Extract the [X, Y] coordinate from the center of the cell holding the provided text.  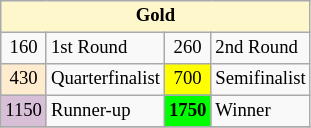
2nd Round [260, 48]
Gold [156, 16]
Semifinalist [260, 80]
430 [24, 80]
1750 [187, 112]
260 [187, 48]
Runner-up [105, 112]
1st Round [105, 48]
Winner [260, 112]
160 [24, 48]
1150 [24, 112]
700 [187, 80]
Quarterfinalist [105, 80]
